Pinpoint the cell where the given text exists, returning its (X, Y) midpoint coordinate. 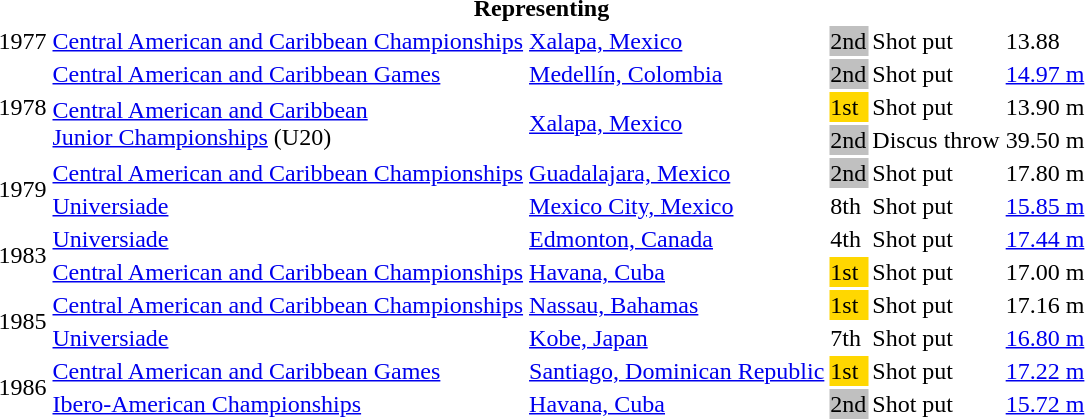
Medellín, Colombia (677, 74)
7th (848, 338)
4th (848, 239)
Edmonton, Canada (677, 239)
Discus throw (936, 140)
Central American and CaribbeanJunior Championships (U20) (288, 124)
Ibero-American Championships (288, 404)
8th (848, 206)
Kobe, Japan (677, 338)
Mexico City, Mexico (677, 206)
Guadalajara, Mexico (677, 173)
Nassau, Bahamas (677, 305)
Santiago, Dominican Republic (677, 371)
